Locate the cell with the specified text and output its [x, y] center coordinate. 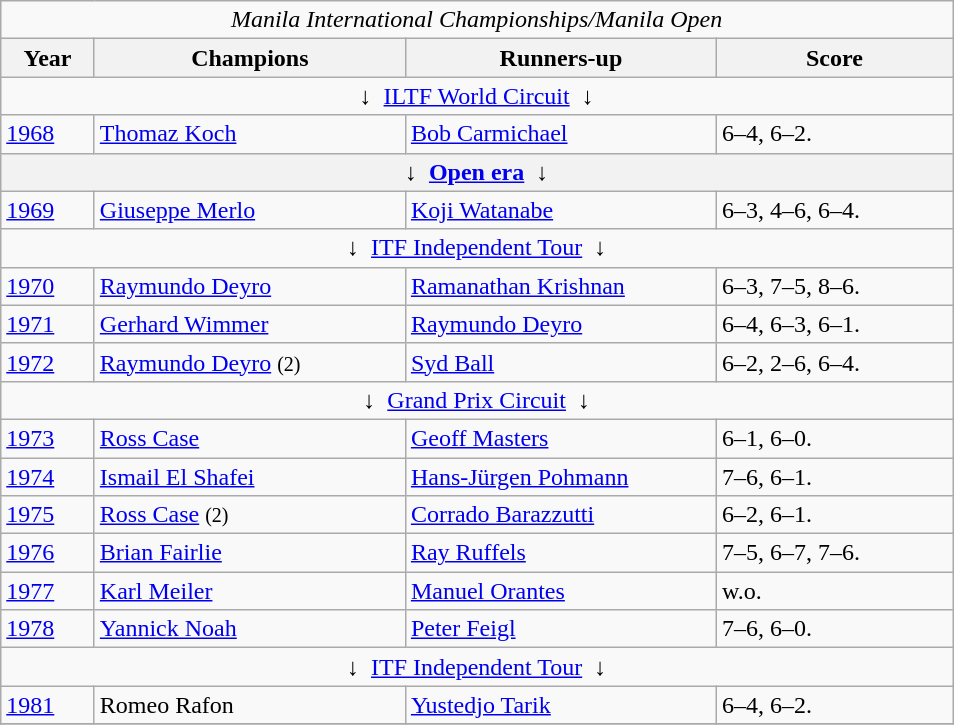
Romeo Rafon [250, 705]
1969 [48, 210]
6–1, 6–0. [834, 438]
6–3, 4–6, 6–4. [834, 210]
Champions [250, 58]
1974 [48, 477]
6–4, 6–3, 6–1. [834, 324]
↓ Open era ↓ [477, 172]
Ray Ruffels [560, 553]
Ross Case (2) [250, 515]
1977 [48, 591]
6–2, 2–6, 6–4. [834, 362]
1981 [48, 705]
1978 [48, 629]
Ismail El Shafei [250, 477]
1970 [48, 286]
7–6, 6–1. [834, 477]
Corrado Barazzutti [560, 515]
Hans-Jürgen Pohmann [560, 477]
Ross Case [250, 438]
Bob Carmichael [560, 134]
Brian Fairlie [250, 553]
6–2, 6–1. [834, 515]
Peter Feigl [560, 629]
1973 [48, 438]
Manuel Orantes [560, 591]
Giuseppe Merlo [250, 210]
Yannick Noah [250, 629]
1972 [48, 362]
Karl Meiler [250, 591]
Year [48, 58]
7–5, 6–7, 7–6. [834, 553]
Geoff Masters [560, 438]
Ramanathan Krishnan [560, 286]
Yustedjo Tarik [560, 705]
6–3, 7–5, 8–6. [834, 286]
7–6, 6–0. [834, 629]
1968 [48, 134]
1976 [48, 553]
w.o. [834, 591]
Score [834, 58]
↓ ILTF World Circuit ↓ [477, 96]
Thomaz Koch [250, 134]
Manila International Championships/Manila Open [477, 20]
↓ Grand Prix Circuit ↓ [477, 400]
Raymundo Deyro (2) [250, 362]
Syd Ball [560, 362]
Koji Watanabe [560, 210]
Gerhard Wimmer [250, 324]
Runners-up [560, 58]
1971 [48, 324]
1975 [48, 515]
